Locate the cell with the specified text and output its (X, Y) center coordinate. 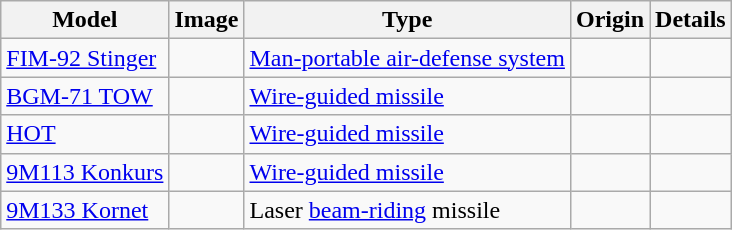
BGM-71 TOW (85, 96)
HOT (85, 134)
Details (691, 20)
FIM-92 Stinger (85, 58)
Man-portable air-defense system (407, 58)
Type (407, 20)
Origin (610, 20)
Laser beam-riding missile (407, 210)
Image (206, 20)
9M113 Konkurs (85, 172)
9M133 Kornet (85, 210)
Model (85, 20)
